For the text-containing cell, return its midpoint in (x, y) coordinate format. 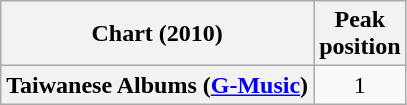
Taiwanese Albums (G-Music) (158, 85)
Peakposition (360, 34)
Chart (2010) (158, 34)
1 (360, 85)
